Determine the [X, Y] coordinate at the center of the cell enclosing the given text.  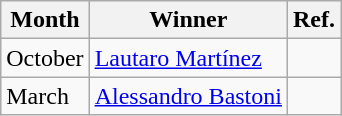
Ref. [314, 20]
Alessandro Bastoni [188, 96]
Winner [188, 20]
Lautaro Martínez [188, 58]
March [45, 96]
Month [45, 20]
October [45, 58]
